Output the (x, y) coordinate of the center of the cell containing the given text.  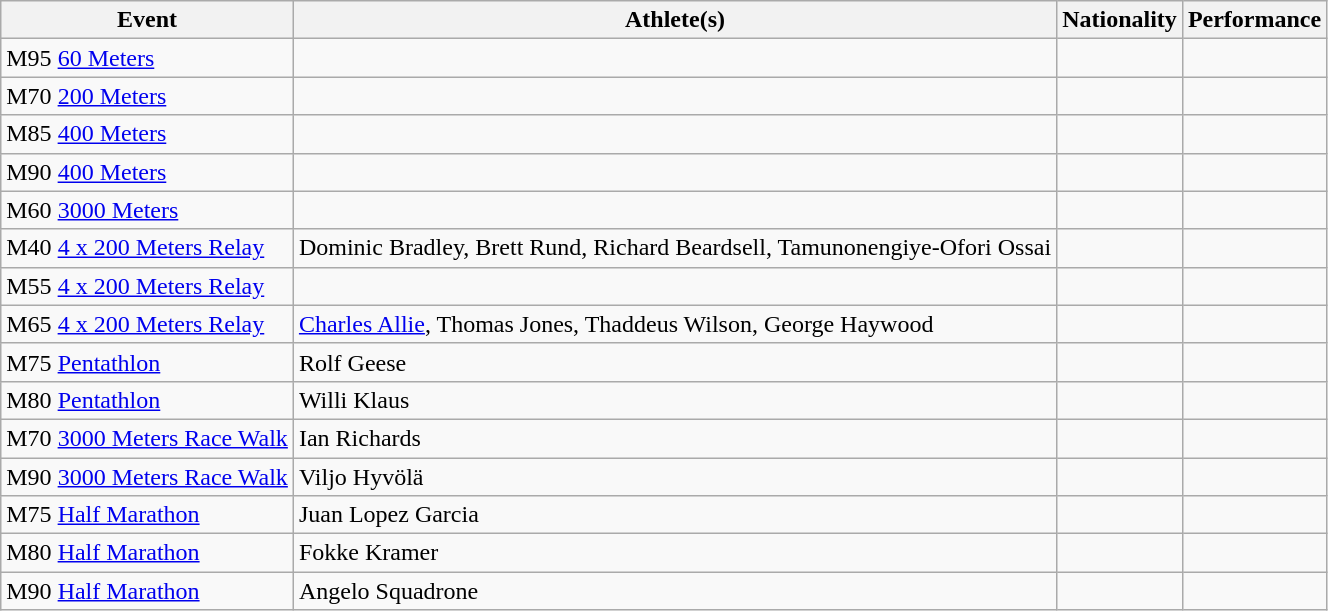
M65 4 x 200 Meters Relay (148, 324)
M85 400 Meters (148, 134)
M90 Half Marathon (148, 591)
Ian Richards (674, 438)
M90 400 Meters (148, 172)
Athlete(s) (674, 20)
Rolf Geese (674, 362)
Event (148, 20)
Viljo Hyvölä (674, 477)
M70 3000 Meters Race Walk (148, 438)
M40 4 x 200 Meters Relay (148, 248)
M70 200 Meters (148, 96)
Angelo Squadrone (674, 591)
M75 Half Marathon (148, 515)
M95 60 Meters (148, 58)
M80 Half Marathon (148, 553)
Juan Lopez Garcia (674, 515)
Willi Klaus (674, 400)
Dominic Bradley, Brett Rund, Richard Beardsell, Tamunonengiye-Ofori Ossai (674, 248)
Performance (1254, 20)
Nationality (1120, 20)
Charles Allie, Thomas Jones, Thaddeus Wilson, George Haywood (674, 324)
M90 3000 Meters Race Walk (148, 477)
M80 Pentathlon (148, 400)
M60 3000 Meters (148, 210)
M55 4 x 200 Meters Relay (148, 286)
M75 Pentathlon (148, 362)
Fokke Kramer (674, 553)
